Locate the cell with the specified text and output its [x, y] center coordinate. 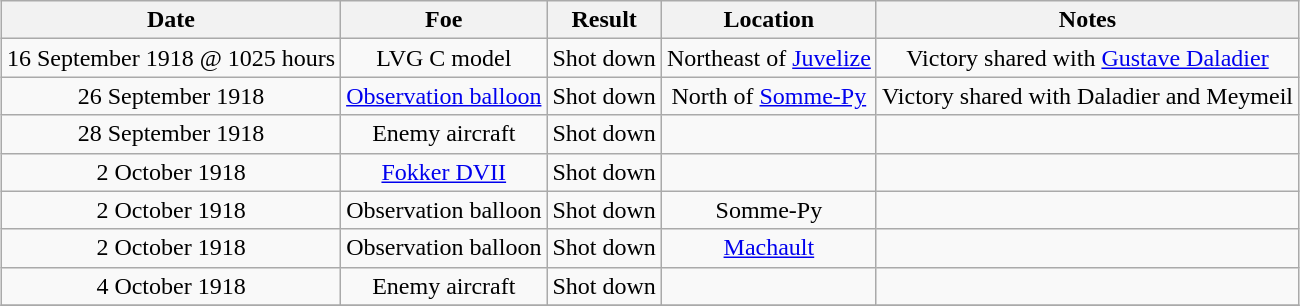
4 October 1918 [170, 286]
Location [768, 20]
Notes [1087, 20]
28 September 1918 [170, 134]
Fokker DVII [444, 172]
Victory shared with Gustave Daladier [1087, 58]
Somme-Py [768, 210]
Machault [768, 248]
Result [604, 20]
LVG C model [444, 58]
Victory shared with Daladier and Meymeil [1087, 96]
Northeast of Juvelize [768, 58]
26 September 1918 [170, 96]
16 September 1918 @ 1025 hours [170, 58]
Date [170, 20]
Foe [444, 20]
North of Somme-Py [768, 96]
